Output the [X, Y] coordinate of the center of the cell containing the given text.  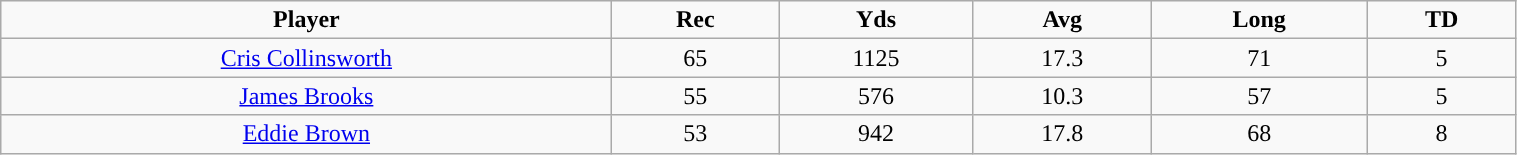
57 [1259, 96]
Long [1259, 20]
Yds [876, 20]
65 [696, 58]
17.3 [1062, 58]
Rec [696, 20]
53 [696, 134]
10.3 [1062, 96]
Cris Collinsworth [306, 58]
James Brooks [306, 96]
68 [1259, 134]
Player [306, 20]
17.8 [1062, 134]
942 [876, 134]
Eddie Brown [306, 134]
TD [1442, 20]
8 [1442, 134]
55 [696, 96]
1125 [876, 58]
576 [876, 96]
71 [1259, 58]
Avg [1062, 20]
